Locate the cell with the specified text and output its [X, Y] center coordinate. 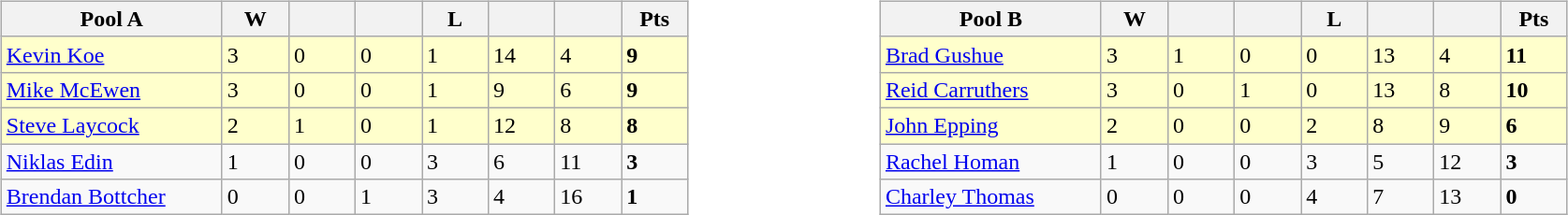
14 [522, 54]
Rachel Homan [990, 162]
John Epping [990, 125]
Kevin Koe [111, 54]
Niklas Edin [111, 162]
Brendan Bottcher [111, 197]
7 [1400, 197]
5 [1400, 162]
Pool B [990, 19]
Mike McEwen [111, 90]
Reid Carruthers [990, 90]
Steve Laycock [111, 125]
Charley Thomas [990, 197]
Brad Gushue [990, 54]
10 [1533, 90]
16 [588, 197]
Pool A [111, 19]
